Locate the cell with the specified text and output its [X, Y] center coordinate. 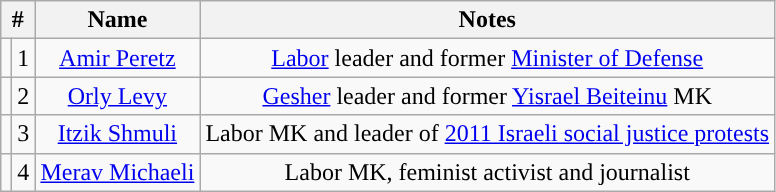
Labor MK, feminist activist and journalist [488, 172]
1 [24, 58]
Orly Levy [118, 96]
Notes [488, 20]
4 [24, 172]
Labor leader and former Minister of Defense [488, 58]
Merav Michaeli [118, 172]
# [18, 20]
Amir Peretz [118, 58]
2 [24, 96]
Gesher leader and former Yisrael Beiteinu MK [488, 96]
Itzik Shmuli [118, 134]
3 [24, 134]
Labor MK and leader of 2011 Israeli social justice protests [488, 134]
Name [118, 20]
